Detect which cell encompasses the target text, then output its (X, Y) center coordinate. 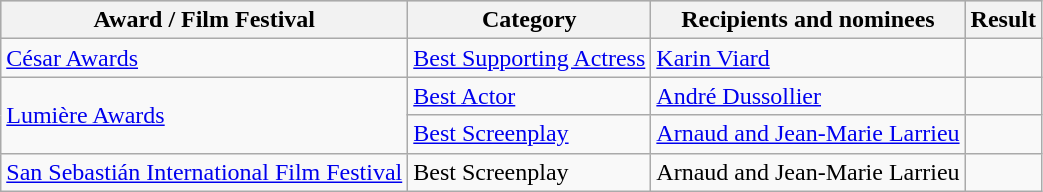
Recipients and nominees (808, 20)
Result (1003, 20)
Award / Film Festival (204, 20)
André Dussollier (808, 96)
Lumière Awards (204, 115)
César Awards (204, 58)
San Sebastián International Film Festival (204, 172)
Category (530, 20)
Best Supporting Actress (530, 58)
Best Actor (530, 96)
Karin Viard (808, 58)
